Provide the [x, y] coordinate of the cell's center where the given text is located.  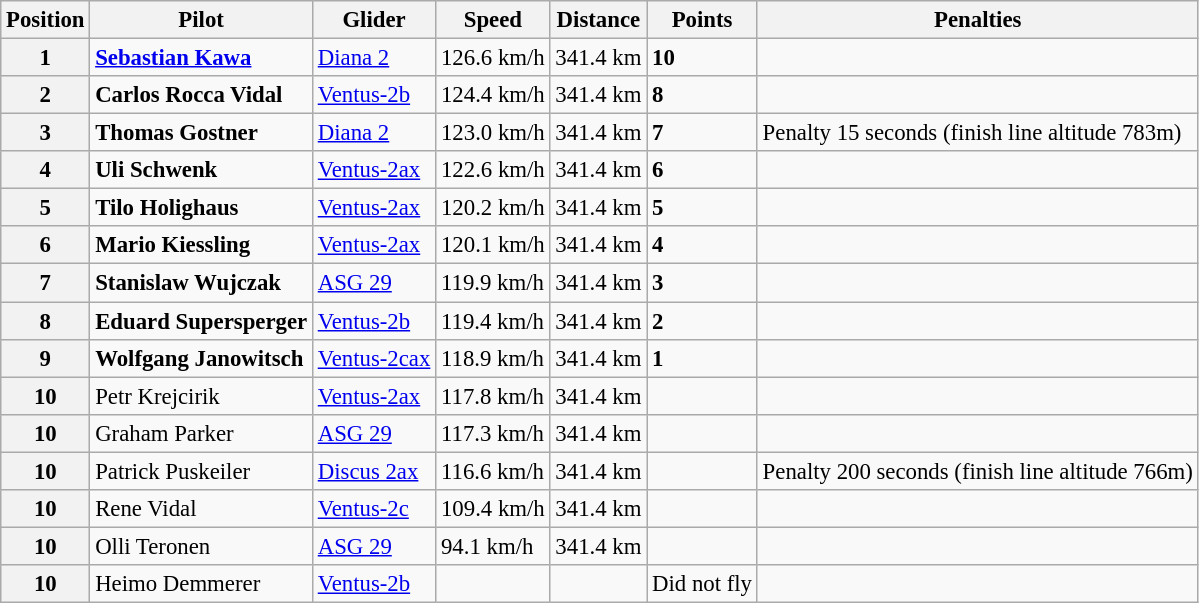
123.0 km/h [493, 133]
Discus 2ax [374, 471]
117.3 km/h [493, 433]
Glider [374, 20]
Graham Parker [202, 433]
Penalty 200 seconds (finish line altitude 766m) [978, 471]
94.1 km/h [493, 546]
109.4 km/h [493, 509]
116.6 km/h [493, 471]
Points [702, 20]
Mario Kiessling [202, 245]
Eduard Supersperger [202, 321]
Heimo Demmerer [202, 584]
Olli Teronen [202, 546]
120.2 km/h [493, 208]
120.1 km/h [493, 245]
Rene Vidal [202, 509]
124.4 km/h [493, 95]
126.6 km/h [493, 58]
Speed [493, 20]
119.9 km/h [493, 283]
Penalties [978, 20]
117.8 km/h [493, 396]
Distance [598, 20]
Pilot [202, 20]
Patrick Puskeiler [202, 471]
Did not fly [702, 584]
122.6 km/h [493, 170]
119.4 km/h [493, 321]
Wolfgang Janowitsch [202, 358]
Ventus-2cax [374, 358]
118.9 km/h [493, 358]
9 [46, 358]
Ventus-2c [374, 509]
Carlos Rocca Vidal [202, 95]
Sebastian Kawa [202, 58]
Position [46, 20]
Stanislaw Wujczak [202, 283]
Thomas Gostner [202, 133]
Uli Schwenk [202, 170]
Tilo Holighaus [202, 208]
Penalty 15 seconds (finish line altitude 783m) [978, 133]
Petr Krejcirik [202, 396]
